For the text-containing cell, return its midpoint in [x, y] coordinate format. 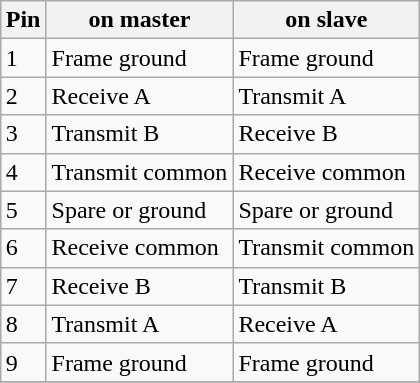
8 [23, 324]
9 [23, 362]
4 [23, 172]
on slave [326, 20]
7 [23, 286]
6 [23, 248]
1 [23, 58]
2 [23, 96]
on master [140, 20]
Pin [23, 20]
3 [23, 134]
5 [23, 210]
